Find where the given text appears and provide that cell's center as (x, y) coordinate. 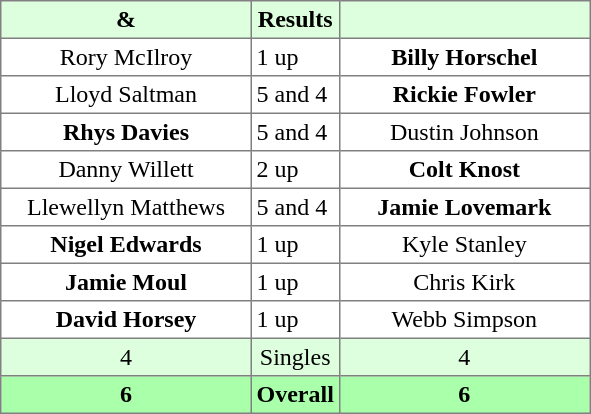
Rickie Fowler (464, 95)
Danny Willett (126, 170)
Colt Knost (464, 170)
Nigel Edwards (126, 245)
Singles (295, 357)
2 up (295, 170)
Results (295, 20)
Jamie Moul (126, 282)
Lloyd Saltman (126, 95)
Kyle Stanley (464, 245)
Jamie Lovemark (464, 207)
Overall (295, 395)
Dustin Johnson (464, 132)
Rory McIlroy (126, 57)
Billy Horschel (464, 57)
David Horsey (126, 320)
Webb Simpson (464, 320)
Rhys Davies (126, 132)
& (126, 20)
Llewellyn Matthews (126, 207)
Chris Kirk (464, 282)
